From the cell containing the given text, extract its center point as [X, Y] coordinate. 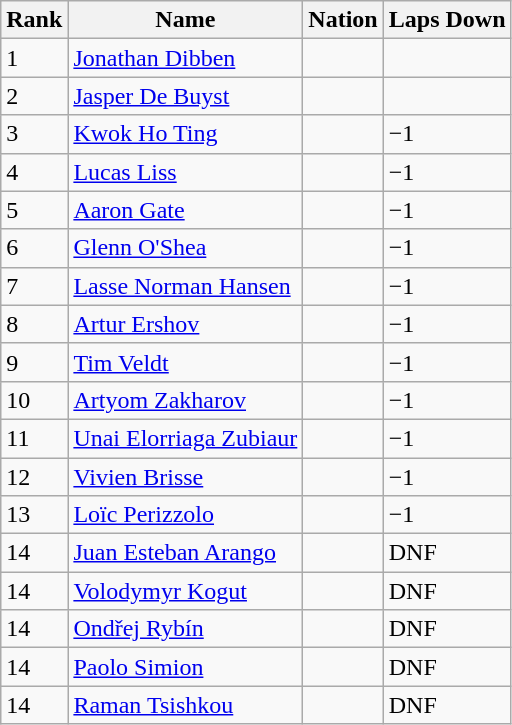
10 [34, 400]
1 [34, 58]
Jonathan Dibben [186, 58]
Aaron Gate [186, 210]
Loïc Perizzolo [186, 515]
Artyom Zakharov [186, 400]
2 [34, 96]
Laps Down [447, 20]
Paolo Simion [186, 667]
5 [34, 210]
11 [34, 438]
Name [186, 20]
Rank [34, 20]
6 [34, 248]
Tim Veldt [186, 362]
Ondřej Rybín [186, 629]
Unai Elorriaga Zubiaur [186, 438]
Volodymyr Kogut [186, 591]
3 [34, 134]
8 [34, 324]
Kwok Ho Ting [186, 134]
12 [34, 477]
Artur Ershov [186, 324]
Juan Esteban Arango [186, 553]
Lasse Norman Hansen [186, 286]
9 [34, 362]
Lucas Liss [186, 172]
Vivien Brisse [186, 477]
13 [34, 515]
Raman Tsishkou [186, 705]
4 [34, 172]
Jasper De Buyst [186, 96]
Nation [343, 20]
7 [34, 286]
Glenn O'Shea [186, 248]
